Output the [X, Y] coordinate of the center of the cell containing the given text.  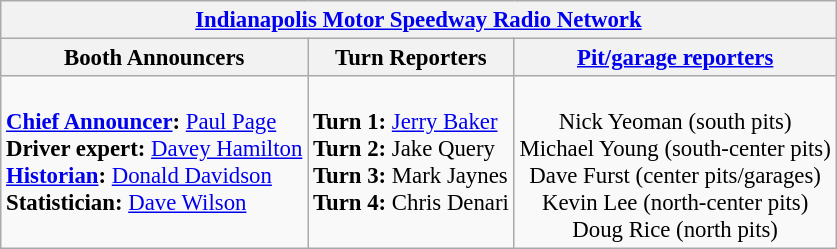
Chief Announcer: Paul Page Driver expert: Davey Hamilton Historian: Donald Davidson Statistician: Dave Wilson [154, 162]
Indianapolis Motor Speedway Radio Network [418, 20]
Turn Reporters [412, 58]
Booth Announcers [154, 58]
Turn 1: Jerry Baker Turn 2: Jake Query Turn 3: Mark Jaynes Turn 4: Chris Denari [412, 162]
Nick Yeoman (south pits)Michael Young (south-center pits)Dave Furst (center pits/garages)Kevin Lee (north-center pits)Doug Rice (north pits) [675, 162]
Pit/garage reporters [675, 58]
